Return the (x, y) coordinate for the center point of the cell that contains the specified text.  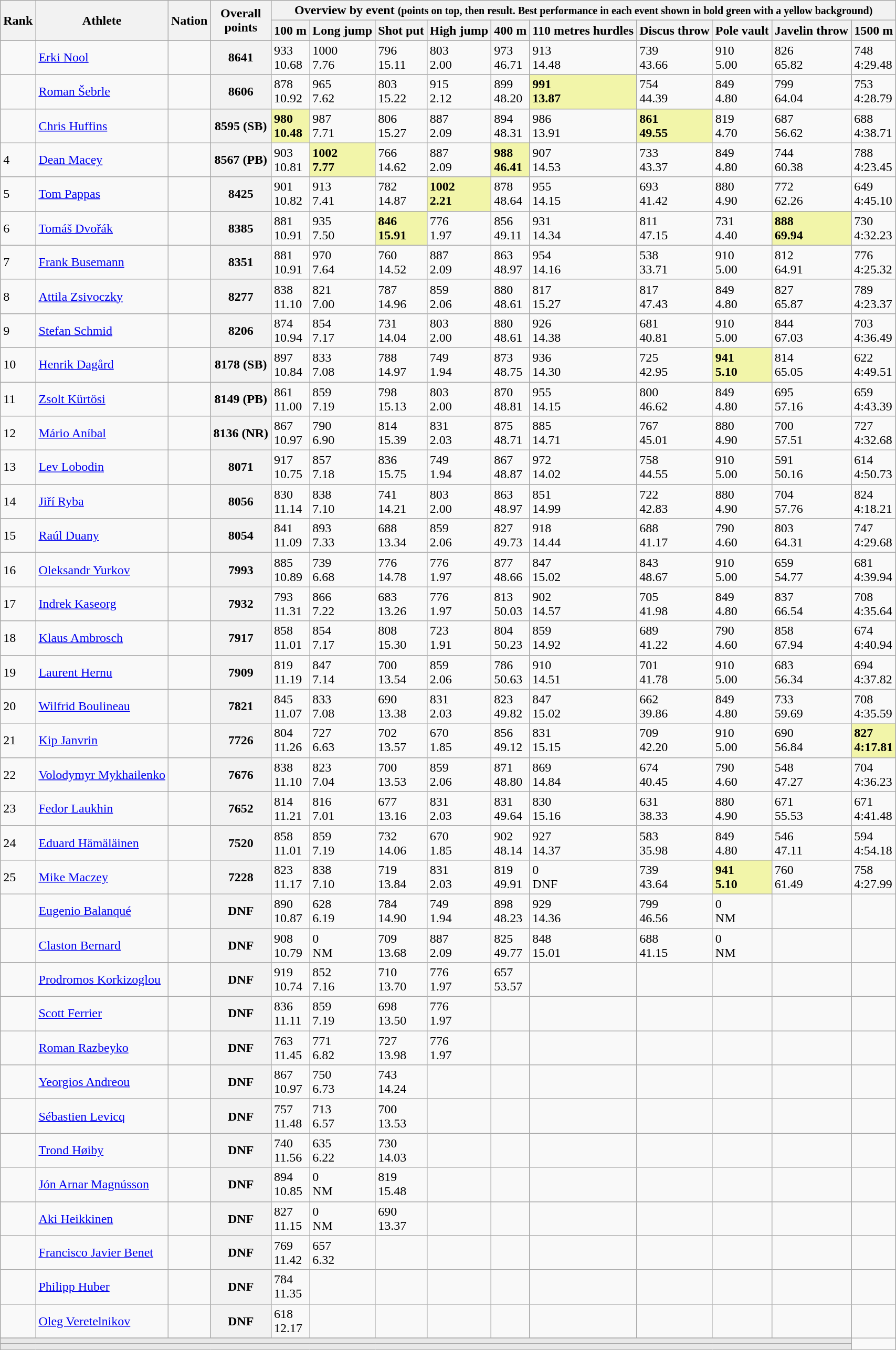
6576.32 (342, 1252)
97346.71 (510, 58)
68356.34 (811, 672)
Nation (189, 20)
54847.27 (811, 775)
74011.56 (291, 1151)
8425 (241, 194)
7474:29.68 (873, 535)
Javelin throw (811, 30)
1500 m (873, 30)
6744:40.94 (873, 638)
91014.51 (583, 672)
86748.87 (510, 467)
87348.75 (510, 364)
90810.79 (291, 945)
81350.03 (510, 604)
69056.84 (811, 740)
75444.39 (675, 91)
6224:49.51 (873, 364)
70913.68 (401, 945)
82749.73 (510, 535)
25 (18, 877)
81915.48 (401, 1184)
69013.37 (401, 1219)
80815.30 (401, 638)
8567 (PB) (241, 160)
7034:36.49 (873, 331)
68813.34 (401, 535)
80411.26 (291, 740)
Eugenio Balanqué (102, 911)
92914.36 (583, 911)
88869.94 (811, 228)
89710.84 (291, 364)
77262.26 (811, 194)
18 (18, 638)
10007.76 (342, 58)
8606 (241, 91)
Mike Maczey (102, 877)
Raúl Duany (102, 535)
76061.49 (811, 877)
81911.19 (291, 672)
82665.82 (811, 58)
80046.62 (675, 399)
Long jump (342, 30)
85649.12 (510, 740)
Laurent Hernu (102, 672)
22 (18, 775)
8071 (241, 467)
78214.87 (401, 194)
89448.31 (510, 126)
Aki Heikkinen (102, 1219)
86111.00 (291, 399)
9 (18, 331)
Frank Busemann (102, 262)
Wilfrid Boulineau (102, 706)
86149.55 (675, 126)
16 (18, 570)
20 (18, 706)
70013.54 (401, 672)
78650.63 (510, 672)
5 (18, 194)
65753.57 (510, 979)
73359.69 (811, 706)
Rank (18, 20)
7484:29.48 (873, 58)
Lev Lobodin (102, 467)
71013.70 (401, 979)
7909 (241, 672)
7894:23.37 (873, 296)
19 (18, 672)
Roman Šebrle (102, 91)
83015.16 (583, 808)
11 (18, 399)
8178 (SB) (241, 364)
10022.21 (459, 194)
Scott Ferrier (102, 1014)
6714:41.48 (873, 808)
Philipp Huber (102, 1287)
High jump (459, 30)
8937.33 (342, 535)
Overview by event (points on top, then result. Best performance in each event shown in bold green with a yellow background) (584, 10)
70141.78 (675, 672)
8217.00 (342, 296)
84111.09 (291, 535)
73214.06 (401, 843)
Kip Janvrin (102, 740)
85867.94 (811, 638)
8351 (241, 262)
76311.45 (291, 1048)
72242.83 (675, 502)
73114.04 (401, 331)
Oleg Veretelnikov (102, 1321)
69557.16 (811, 399)
67440.45 (675, 775)
7084:35.59 (873, 706)
91710.75 (291, 467)
70213.57 (401, 740)
98010.48 (291, 126)
78814.97 (401, 364)
76614.62 (401, 160)
Stefan Schmid (102, 331)
Chris Huffins (102, 126)
81415.39 (401, 434)
82311.17 (291, 877)
92714.37 (583, 843)
69341.42 (675, 194)
7136.57 (342, 1116)
93614.30 (583, 364)
7231.91 (459, 638)
17 (18, 604)
79615.11 (401, 58)
110 metres hurdles (583, 30)
7534:28.79 (873, 91)
76911.42 (291, 1252)
80450.23 (510, 638)
9707.64 (342, 262)
82349.82 (510, 706)
84815.01 (583, 945)
91314.48 (583, 58)
Claston Bernard (102, 945)
89410.85 (291, 1184)
87410.94 (291, 331)
Tom Pappas (102, 194)
7084:35.64 (873, 604)
10027.77 (342, 160)
82549.77 (510, 945)
87548.71 (510, 434)
10 (18, 364)
85914.92 (583, 638)
84467.03 (811, 331)
74114.21 (401, 502)
7906.90 (342, 434)
15 (18, 535)
5944:54.18 (873, 843)
71913.84 (401, 877)
79815.13 (401, 399)
8595 (SB) (241, 126)
Erki Nool (102, 58)
Pole vault (742, 30)
7884:23.45 (873, 160)
Overallpoints (241, 20)
Sébastien Levicq (102, 1116)
90310.81 (291, 160)
87748.66 (510, 570)
68140.81 (675, 331)
6144:50.73 (873, 467)
87148.80 (510, 775)
8056 (241, 502)
97214.02 (583, 467)
Dean Macey (102, 160)
Discus throw (675, 30)
7276.63 (342, 740)
7652 (241, 808)
8244:18.21 (873, 502)
6814:39.94 (873, 570)
87848.64 (510, 194)
68841.15 (675, 945)
68756.62 (811, 126)
70057.51 (811, 434)
72542.95 (675, 364)
65954.77 (811, 570)
95414.16 (583, 262)
88510.89 (291, 570)
Zsolt Kürtösi (102, 399)
89010.87 (291, 911)
54647.11 (811, 843)
8167.01 (342, 808)
8136 (NR) (241, 434)
79964.04 (811, 91)
9137.41 (342, 194)
90248.14 (510, 843)
75711.48 (291, 1116)
0DNF (583, 877)
98846.41 (510, 160)
4 (18, 160)
7726 (241, 740)
9657.62 (342, 91)
80364.31 (811, 535)
77614.78 (401, 570)
Mário Aníbal (102, 434)
7044:36.23 (873, 775)
8 (18, 296)
87810.92 (291, 91)
81949.91 (510, 877)
Klaus Ambrosch (102, 638)
Fedor Laukhin (102, 808)
68841.17 (675, 535)
92614.38 (583, 331)
81465.05 (811, 364)
83766.54 (811, 604)
Prodromos Korkizoglou (102, 979)
9357.50 (342, 228)
8385 (241, 228)
Trond Høiby (102, 1151)
85114.99 (583, 502)
81264.91 (811, 262)
9152.12 (459, 91)
Eduard Hämäläinen (102, 843)
83011.14 (291, 502)
73943.66 (675, 58)
90110.82 (291, 194)
8274:17.81 (873, 740)
79946.56 (675, 911)
98613.91 (583, 126)
84348.67 (675, 570)
70942.20 (675, 740)
7 (18, 262)
13 (18, 467)
67155.53 (811, 808)
93310.68 (291, 58)
66239.86 (675, 706)
68313.26 (401, 604)
8477.14 (342, 672)
58335.98 (675, 843)
67713.16 (401, 808)
7506.73 (342, 1082)
81411.21 (291, 808)
76745.01 (675, 434)
90714.53 (583, 160)
6494:45.10 (873, 194)
6944:37.82 (873, 672)
8667.22 (342, 604)
6286.19 (342, 911)
72713.98 (401, 1048)
Shot put (401, 30)
81715.27 (583, 296)
Oleksandr Yurkov (102, 570)
6 (18, 228)
70457.76 (811, 502)
70541.98 (675, 604)
83611.11 (291, 1014)
83149.64 (510, 808)
78414.90 (401, 911)
8054 (241, 535)
Attila Zsivoczky (102, 296)
Francisco Javier Benet (102, 1252)
Tomáš Dvořák (102, 228)
7520 (241, 843)
75844.55 (675, 467)
23 (18, 808)
21 (18, 740)
Volodymyr Mykhailenko (102, 775)
90214.57 (583, 604)
69813.50 (401, 1014)
61812.17 (291, 1321)
82765.87 (811, 296)
7314.40 (742, 228)
7716.82 (342, 1048)
81747.43 (675, 296)
89848.23 (510, 911)
14 (18, 502)
8149 (PB) (241, 399)
7396.68 (342, 570)
59150.16 (811, 467)
63138.33 (675, 808)
400 m (510, 30)
Roman Razbeyko (102, 1048)
7993 (241, 570)
84511.07 (291, 706)
24 (18, 843)
86914.84 (583, 775)
Indrek Kaseorg (102, 604)
73943.64 (675, 877)
7304:32.23 (873, 228)
81147.15 (675, 228)
6594:43.39 (873, 399)
8527.16 (342, 979)
88514.71 (583, 434)
8237.04 (342, 775)
78714.96 (401, 296)
85649.11 (510, 228)
6356.22 (342, 1151)
7932 (241, 604)
87048.81 (510, 399)
53833.71 (675, 262)
84615.91 (401, 228)
7274:32.68 (873, 434)
79311.31 (291, 604)
91910.74 (291, 979)
7228 (241, 877)
9877.71 (342, 126)
82711.15 (291, 1219)
76014.52 (401, 262)
99113.87 (583, 91)
8577.18 (342, 467)
7676 (241, 775)
6884:38.71 (873, 126)
8641 (241, 58)
Jón Arnar Magnússon (102, 1184)
68941.22 (675, 638)
Yeorgios Andreou (102, 1082)
8206 (241, 331)
7584:27.99 (873, 877)
Athlete (102, 20)
100 m (291, 30)
91814.44 (583, 535)
Henrik Dagård (102, 364)
8277 (241, 296)
12 (18, 434)
78411.35 (291, 1287)
73014.03 (401, 1151)
69013.38 (401, 706)
74460.38 (811, 160)
89948.20 (510, 91)
83615.75 (401, 467)
73343.37 (675, 160)
Jiří Ryba (102, 502)
80615.27 (401, 126)
93114.34 (583, 228)
8194.70 (742, 126)
80315.22 (401, 91)
7764:25.32 (873, 262)
74314.24 (401, 1082)
7917 (241, 638)
83115.15 (583, 740)
7821 (241, 706)
